Extract the [x, y] coordinate from the center of the cell holding the provided text.  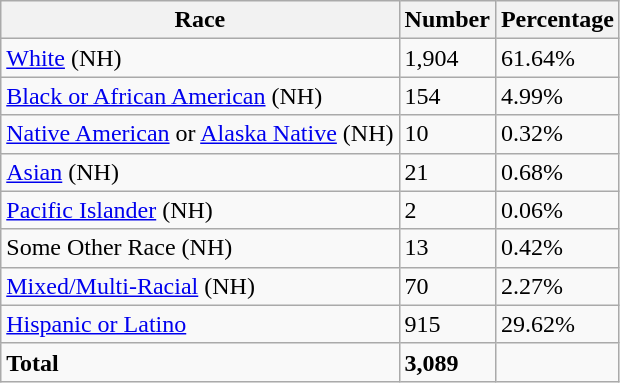
915 [447, 324]
0.06% [557, 210]
13 [447, 248]
Native American or Alaska Native (NH) [200, 134]
61.64% [557, 58]
Hispanic or Latino [200, 324]
Race [200, 20]
0.32% [557, 134]
70 [447, 286]
29.62% [557, 324]
Asian (NH) [200, 172]
Mixed/Multi-Racial (NH) [200, 286]
3,089 [447, 362]
Black or African American (NH) [200, 96]
21 [447, 172]
Pacific Islander (NH) [200, 210]
0.68% [557, 172]
1,904 [447, 58]
0.42% [557, 248]
154 [447, 96]
White (NH) [200, 58]
Number [447, 20]
Percentage [557, 20]
Total [200, 362]
10 [447, 134]
2 [447, 210]
4.99% [557, 96]
Some Other Race (NH) [200, 248]
2.27% [557, 286]
